Detect which cell encompasses the target text, then output its [x, y] center coordinate. 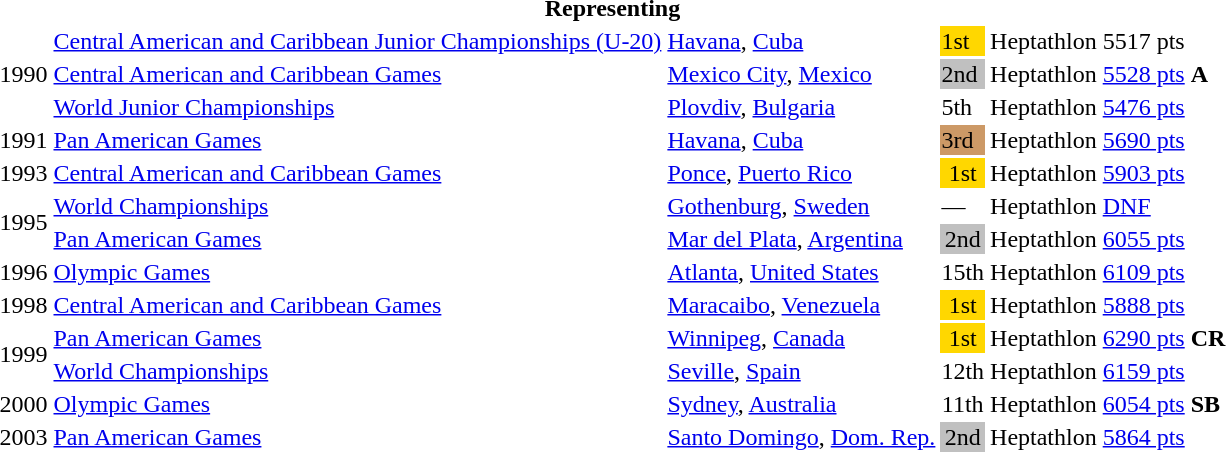
Mexico City, Mexico [802, 74]
15th [963, 272]
World Junior Championships [358, 107]
Mar del Plata, Argentina [802, 239]
12th [963, 371]
Plovdiv, Bulgaria [802, 107]
3rd [963, 140]
Santo Domingo, Dom. Rep. [802, 437]
5th [963, 107]
— [963, 206]
Sydney, Australia [802, 404]
Atlanta, United States [802, 272]
Seville, Spain [802, 371]
Ponce, Puerto Rico [802, 173]
Maracaibo, Venezuela [802, 305]
Winnipeg, Canada [802, 338]
Gothenburg, Sweden [802, 206]
11th [963, 404]
Central American and Caribbean Junior Championships (U-20) [358, 41]
